Output the [x, y] coordinate of the center of the cell containing the given text.  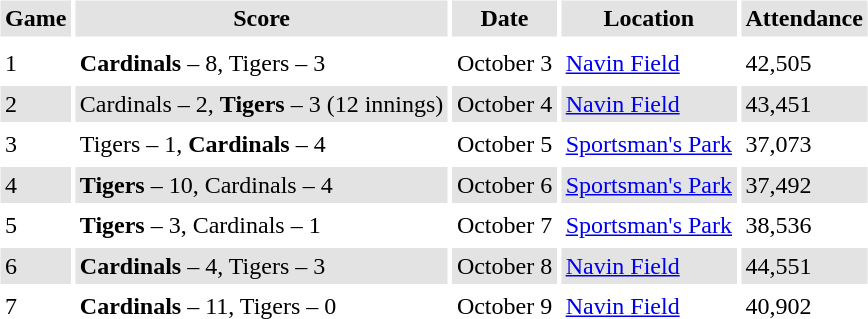
Game [35, 18]
October 7 [504, 226]
44,551 [804, 266]
Tigers – 10, Cardinals – 4 [262, 185]
Tigers – 3, Cardinals – 1 [262, 226]
42,505 [804, 64]
2 [35, 104]
38,536 [804, 226]
Cardinals – 2, Tigers – 3 (12 innings) [262, 104]
6 [35, 266]
October 3 [504, 64]
4 [35, 185]
October 4 [504, 104]
37,073 [804, 144]
Date [504, 18]
October 5 [504, 144]
Score [262, 18]
Cardinals – 4, Tigers – 3 [262, 266]
Location [648, 18]
Attendance [804, 18]
3 [35, 144]
Tigers – 1, Cardinals – 4 [262, 144]
5 [35, 226]
43,451 [804, 104]
37,492 [804, 185]
October 6 [504, 185]
1 [35, 64]
Cardinals – 8, Tigers – 3 [262, 64]
October 8 [504, 266]
